Find where the given text appears and provide that cell's center as (X, Y) coordinate. 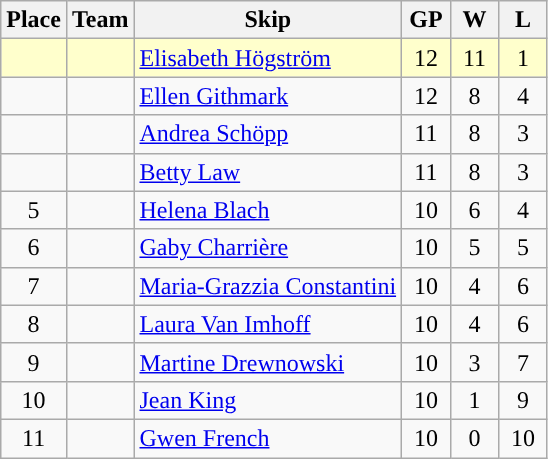
Martine Drewnowski (268, 362)
Team (100, 20)
Andrea Schöpp (268, 134)
0 (474, 438)
Ellen Githmark (268, 96)
Skip (268, 20)
L (524, 20)
Laura Van Imhoff (268, 324)
Jean King (268, 400)
Maria-Grazzia Constantini (268, 286)
Place (34, 20)
GP (426, 20)
W (474, 20)
Gwen French (268, 438)
Elisabeth Högström (268, 58)
Helena Blach (268, 210)
Betty Law (268, 172)
Gaby Charrière (268, 248)
